Output the (X, Y) coordinate of the center of the cell containing the given text.  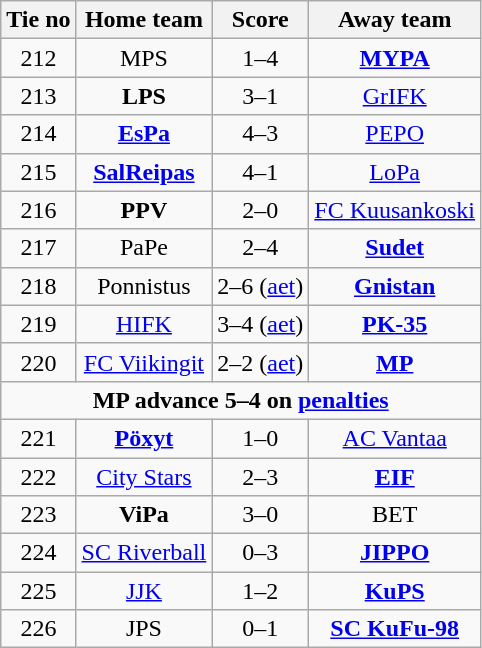
2–3 (260, 477)
1–4 (260, 58)
FC Viikingit (144, 362)
1–2 (260, 591)
4–3 (260, 134)
FC Kuusankoski (395, 210)
SC Riverball (144, 553)
EsPa (144, 134)
PaPe (144, 248)
JPS (144, 629)
KuPS (395, 591)
220 (38, 362)
215 (38, 172)
222 (38, 477)
SalReipas (144, 172)
PK-35 (395, 324)
3–0 (260, 515)
EIF (395, 477)
218 (38, 286)
BET (395, 515)
212 (38, 58)
JJK (144, 591)
217 (38, 248)
City Stars (144, 477)
HIFK (144, 324)
MYPA (395, 58)
PPV (144, 210)
Sudet (395, 248)
216 (38, 210)
MPS (144, 58)
Ponnistus (144, 286)
Gnistan (395, 286)
GrIFK (395, 96)
Tie no (38, 20)
PEPO (395, 134)
Away team (395, 20)
4–1 (260, 172)
224 (38, 553)
MP (395, 362)
214 (38, 134)
221 (38, 438)
JIPPO (395, 553)
AC Vantaa (395, 438)
Home team (144, 20)
3–1 (260, 96)
0–3 (260, 553)
SC KuFu-98 (395, 629)
226 (38, 629)
2–0 (260, 210)
225 (38, 591)
2–4 (260, 248)
0–1 (260, 629)
LoPa (395, 172)
LPS (144, 96)
2–2 (aet) (260, 362)
219 (38, 324)
2–6 (aet) (260, 286)
MP advance 5–4 on penalties (241, 400)
213 (38, 96)
3–4 (aet) (260, 324)
1–0 (260, 438)
Score (260, 20)
223 (38, 515)
Pöxyt (144, 438)
ViPa (144, 515)
